Detect which cell encompasses the target text, then output its [x, y] center coordinate. 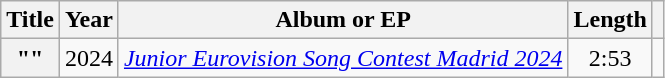
2:53 [610, 58]
"" [30, 58]
Year [88, 20]
2024 [88, 58]
Album or EP [343, 20]
Junior Eurovision Song Contest Madrid 2024 [343, 58]
Title [30, 20]
Length [610, 20]
